Output the (x, y) coordinate of the center of the cell containing the given text.  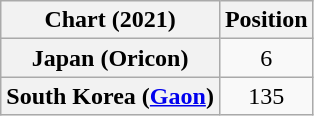
135 (266, 96)
South Korea (Gaon) (110, 96)
Japan (Oricon) (110, 58)
Position (266, 20)
Chart (2021) (110, 20)
6 (266, 58)
